Pinpoint the cell where the given text exists, returning its [X, Y] midpoint coordinate. 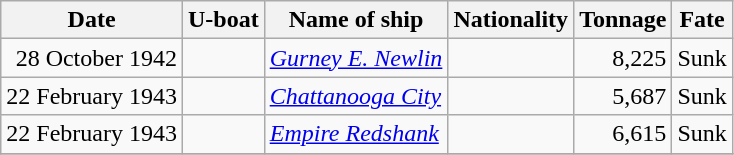
U-boat [223, 20]
Nationality [511, 20]
8,225 [623, 58]
6,615 [623, 134]
5,687 [623, 96]
Date [92, 20]
Gurney E. Newlin [356, 58]
Name of ship [356, 20]
Empire Redshank [356, 134]
Fate [702, 20]
28 October 1942 [92, 58]
Tonnage [623, 20]
Chattanooga City [356, 96]
